Find where the given text appears and provide that cell's center as (X, Y) coordinate. 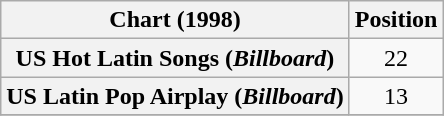
13 (396, 96)
Chart (1998) (175, 20)
22 (396, 58)
Position (396, 20)
US Latin Pop Airplay (Billboard) (175, 96)
US Hot Latin Songs (Billboard) (175, 58)
